Extract the (X, Y) coordinate from the center of the cell holding the provided text.  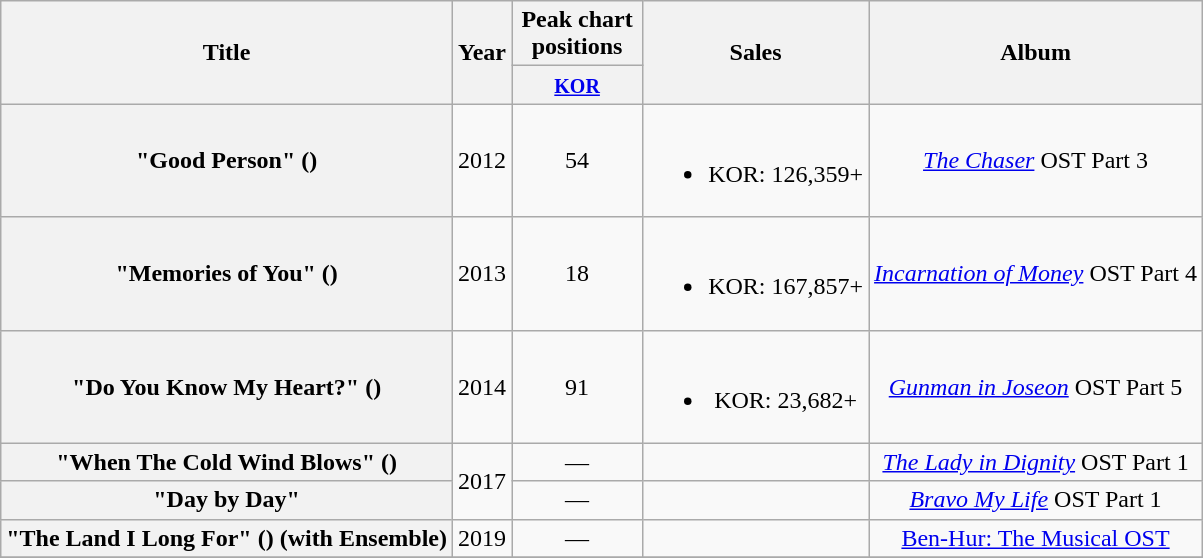
2012 (482, 160)
18 (578, 274)
2017 (482, 481)
The Chaser OST Part 3 (1036, 160)
2014 (482, 386)
Ben-Hur: The Musical OST (1036, 538)
KOR (578, 85)
KOR: 126,359+ (756, 160)
"When The Cold Wind Blows" () (227, 462)
"Good Person" () (227, 160)
"The Land I Long For" () (with Ensemble) (227, 538)
Bravo My Life OST Part 1 (1036, 500)
"Day by Day" (227, 500)
"Do You Know My Heart?" () (227, 386)
"Memories of You" () (227, 274)
Incarnation of Money OST Part 4 (1036, 274)
Album (1036, 52)
Sales (756, 52)
Year (482, 52)
Gunman in Joseon OST Part 5 (1036, 386)
Peak chart positions (578, 34)
91 (578, 386)
KOR: 23,682+ (756, 386)
KOR: 167,857+ (756, 274)
2013 (482, 274)
Title (227, 52)
54 (578, 160)
The Lady in Dignity OST Part 1 (1036, 462)
2019 (482, 538)
